Provide the [x, y] coordinate of the cell's center where the given text is located.  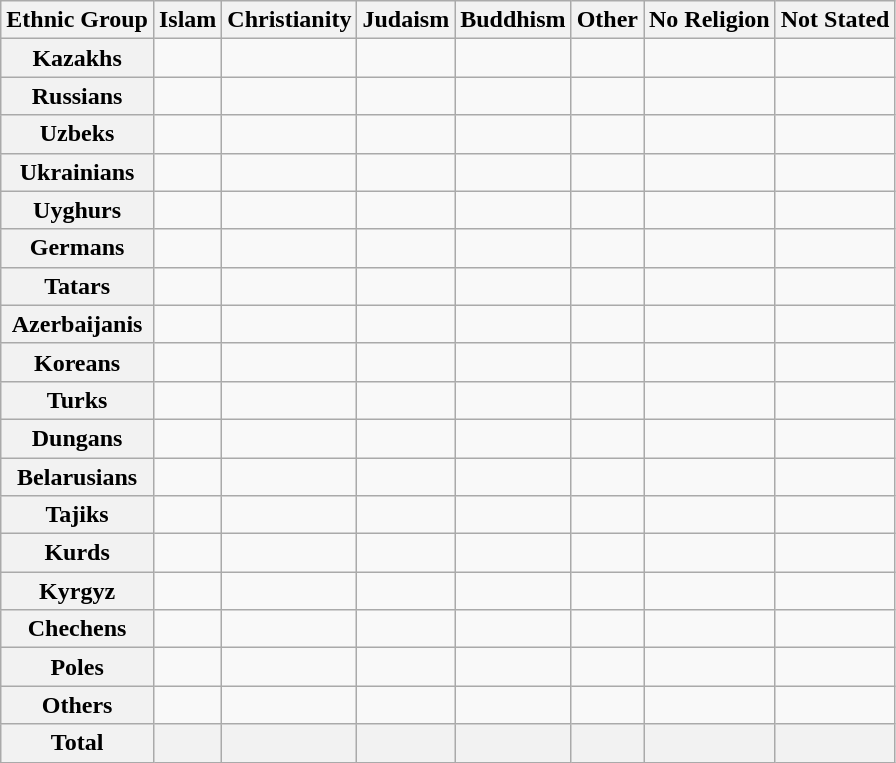
Tatars [78, 286]
Turks [78, 400]
Judaism [406, 20]
Kyrgyz [78, 591]
Dungans [78, 438]
Poles [78, 667]
Islam [187, 20]
Not Stated [835, 20]
Tajiks [78, 515]
Others [78, 705]
Kurds [78, 553]
Buddhism [513, 20]
Russians [78, 96]
Total [78, 743]
Koreans [78, 362]
Ethnic Group [78, 20]
Uzbeks [78, 134]
Germans [78, 248]
Other [607, 20]
Kazakhs [78, 58]
Uyghurs [78, 210]
Azerbaijanis [78, 324]
Chechens [78, 629]
Christianity [290, 20]
Ukrainians [78, 172]
No Religion [710, 20]
Belarusians [78, 477]
